Extract the [x, y] coordinate from the center of the cell holding the provided text.  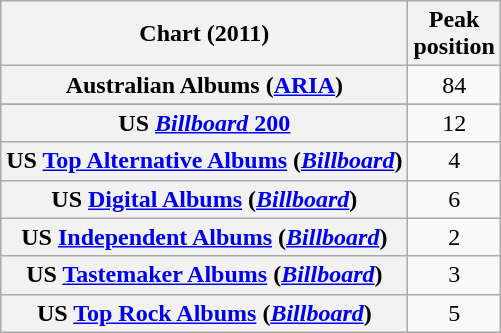
US Top Alternative Albums (Billboard) [204, 161]
12 [454, 123]
US Top Rock Albums (Billboard) [204, 313]
5 [454, 313]
6 [454, 199]
Australian Albums (ARIA) [204, 85]
Chart (2011) [204, 34]
84 [454, 85]
US Billboard 200 [204, 123]
4 [454, 161]
2 [454, 237]
US Digital Albums (Billboard) [204, 199]
US Tastemaker Albums (Billboard) [204, 275]
US Independent Albums (Billboard) [204, 237]
Peakposition [454, 34]
3 [454, 275]
